Locate the cell with the specified text and output its (x, y) center coordinate. 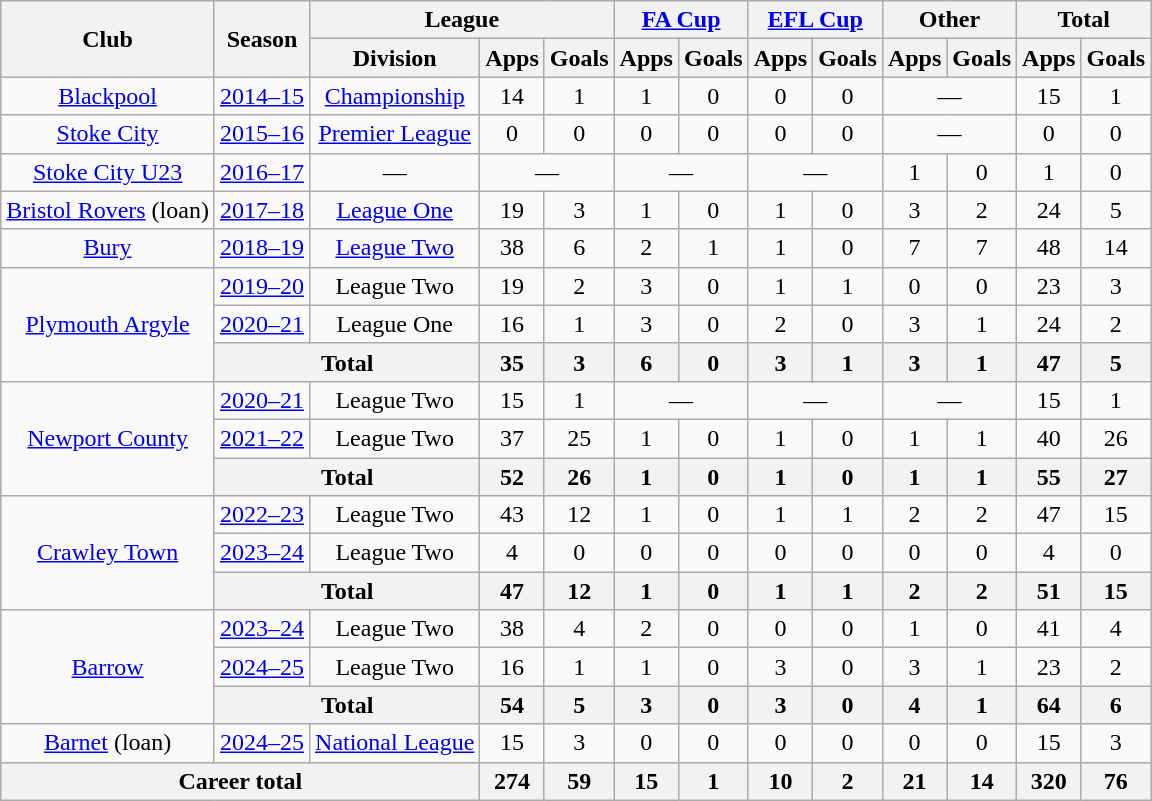
2021–22 (262, 438)
EFL Cup (815, 20)
2022–23 (262, 515)
Stoke City (108, 134)
52 (512, 477)
Bury (108, 248)
2016–17 (262, 172)
Stoke City U23 (108, 172)
Newport County (108, 438)
Bristol Rovers (loan) (108, 210)
10 (780, 781)
Division (395, 58)
21 (914, 781)
Blackpool (108, 96)
2019–20 (262, 286)
76 (1116, 781)
2018–19 (262, 248)
Plymouth Argyle (108, 324)
Crawley Town (108, 553)
Barnet (loan) (108, 743)
FA Cup (681, 20)
43 (512, 515)
274 (512, 781)
Season (262, 39)
35 (512, 362)
320 (1049, 781)
48 (1049, 248)
Championship (395, 96)
27 (1116, 477)
Premier League (395, 134)
2014–15 (262, 96)
League (462, 20)
37 (512, 438)
51 (1049, 591)
55 (1049, 477)
59 (579, 781)
64 (1049, 705)
Career total (240, 781)
54 (512, 705)
41 (1049, 629)
25 (579, 438)
National League (395, 743)
Other (949, 20)
Club (108, 39)
Barrow (108, 667)
2015–16 (262, 134)
40 (1049, 438)
2017–18 (262, 210)
